Output the [x, y] coordinate of the center of the cell containing the given text.  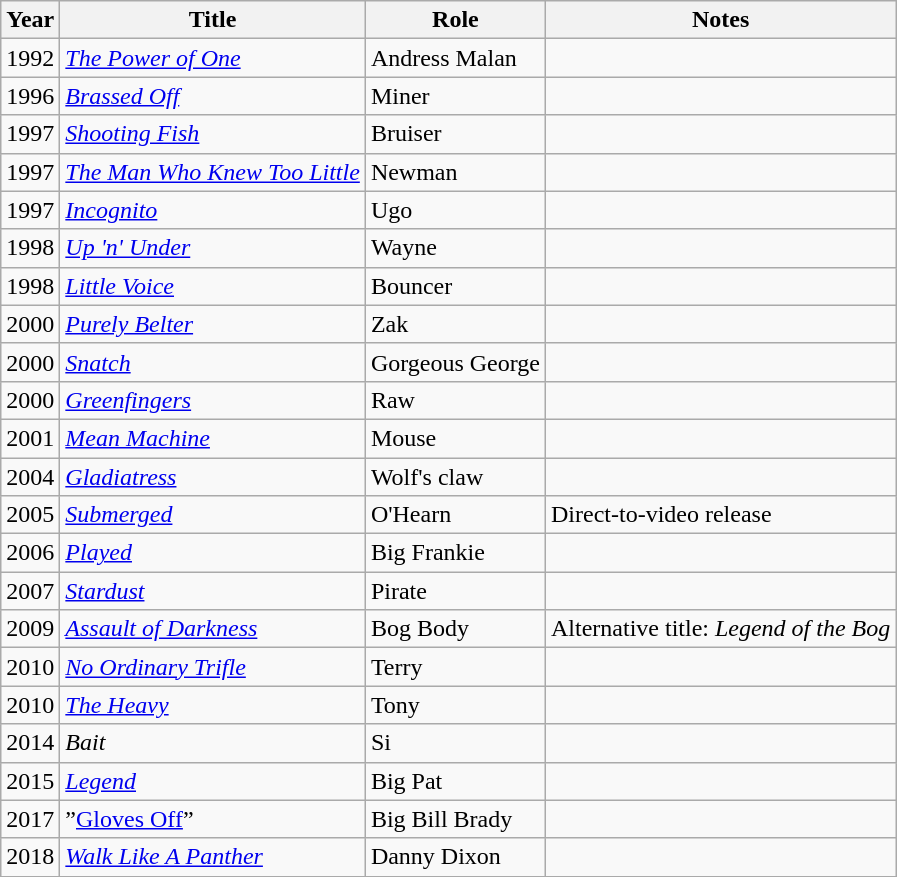
Bouncer [455, 286]
2015 [30, 781]
Mouse [455, 438]
Bruiser [455, 134]
2009 [30, 629]
Big Bill Brady [455, 819]
Up 'n' Under [213, 248]
Greenfingers [213, 400]
Danny Dixon [455, 857]
The Heavy [213, 705]
Shooting Fish [213, 134]
2001 [30, 438]
Submerged [213, 515]
Wolf's claw [455, 477]
Snatch [213, 362]
Notes [720, 20]
Terry [455, 667]
Year [30, 20]
Ugo [455, 210]
2005 [30, 515]
Played [213, 553]
O'Hearn [455, 515]
2018 [30, 857]
Incognito [213, 210]
Direct-to-video release [720, 515]
Pirate [455, 591]
Miner [455, 96]
Bait [213, 743]
Gorgeous George [455, 362]
The Power of One [213, 58]
2014 [30, 743]
1992 [30, 58]
Alternative title: Legend of the Bog [720, 629]
Big Frankie [455, 553]
Brassed Off [213, 96]
Gladiatress [213, 477]
Walk Like A Panther [213, 857]
Si [455, 743]
”Gloves Off” [213, 819]
Raw [455, 400]
Title [213, 20]
Newman [455, 172]
Assault of Darkness [213, 629]
2017 [30, 819]
Stardust [213, 591]
Andress Malan [455, 58]
No Ordinary Trifle [213, 667]
Role [455, 20]
Legend [213, 781]
Bog Body [455, 629]
The Man Who Knew Too Little [213, 172]
Mean Machine [213, 438]
Tony [455, 705]
2006 [30, 553]
Little Voice [213, 286]
2007 [30, 591]
1996 [30, 96]
2004 [30, 477]
Big Pat [455, 781]
Zak [455, 324]
Wayne [455, 248]
Purely Belter [213, 324]
